Capture the cell that displays the provided text and extract its [X, Y] central coordinate. 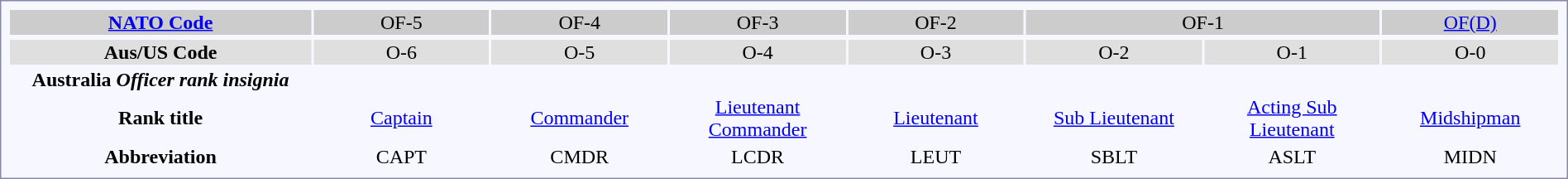
O-1 [1292, 52]
Midshipman [1470, 118]
Aus/US Code [160, 52]
ASLT [1292, 157]
OF-1 [1203, 22]
MIDN [1470, 157]
OF(D) [1470, 22]
O-0 [1470, 52]
O-2 [1114, 52]
CMDR [580, 157]
Lieutenant Commander [758, 118]
O-5 [580, 52]
Lieutenant [935, 118]
O-3 [935, 52]
SBLT [1114, 157]
Rank title [160, 118]
OF-4 [580, 22]
Captain [401, 118]
O-6 [401, 52]
CAPT [401, 157]
Acting Sub Lieutenant [1292, 118]
NATO Code [160, 22]
Commander [580, 118]
LCDR [758, 157]
OF-5 [401, 22]
Sub Lieutenant [1114, 118]
LEUT [935, 157]
OF-2 [935, 22]
Australia Officer rank insignia [160, 80]
Abbreviation [160, 157]
OF-3 [758, 22]
O-4 [758, 52]
